For the text-containing cell, return its midpoint in [x, y] coordinate format. 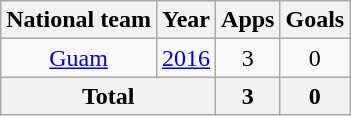
Apps [248, 20]
Year [186, 20]
2016 [186, 58]
Total [108, 96]
Goals [315, 20]
Guam [79, 58]
National team [79, 20]
